Identify which cell holds the provided text, then report its (x, y) central coordinate. 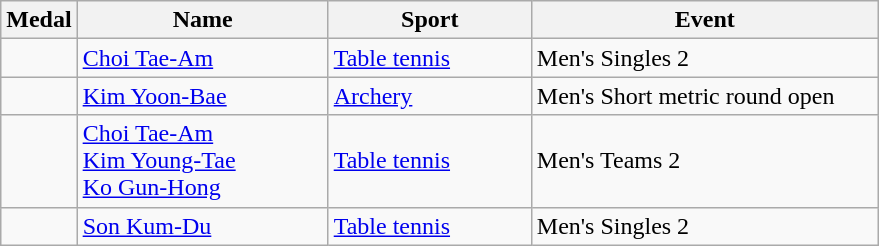
Kim Yoon-Bae (202, 96)
Choi Tae-Am (202, 58)
Archery (430, 96)
Medal (39, 20)
Son Kum-Du (202, 226)
Men's Short metric round open (704, 96)
Men's Teams 2 (704, 161)
Event (704, 20)
Sport (430, 20)
Name (202, 20)
Choi Tae-AmKim Young-TaeKo Gun-Hong (202, 161)
